Return the (X, Y) coordinate for the center point of the cell that contains the specified text.  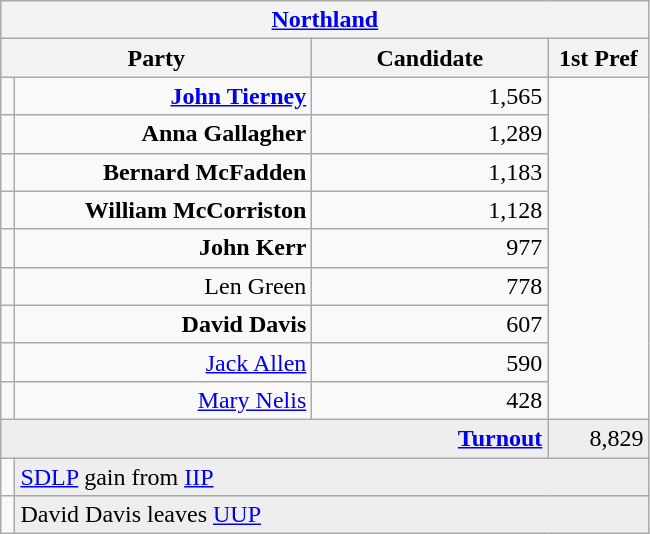
John Kerr (164, 248)
428 (430, 400)
778 (430, 286)
1,183 (430, 172)
John Tierney (164, 96)
1,128 (430, 210)
Bernard McFadden (164, 172)
David Davis leaves UUP (332, 515)
Len Green (164, 286)
1,565 (430, 96)
1,289 (430, 134)
William McCorriston (164, 210)
977 (430, 248)
Mary Nelis (164, 400)
David Davis (164, 324)
1st Pref (598, 58)
607 (430, 324)
590 (430, 362)
8,829 (598, 438)
Turnout (274, 438)
Jack Allen (164, 362)
Northland (325, 20)
Anna Gallagher (164, 134)
Party (156, 58)
Candidate (430, 58)
SDLP gain from IIP (332, 477)
